Return (X, Y) of the center of cell containing provided text 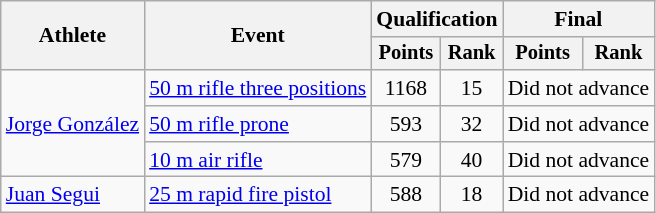
Final (579, 19)
50 m rifle prone (258, 124)
Jorge González (72, 124)
593 (406, 124)
18 (472, 195)
25 m rapid fire pistol (258, 195)
Qualification (436, 19)
579 (406, 160)
588 (406, 195)
Event (258, 36)
Juan Segui (72, 195)
32 (472, 124)
1168 (406, 88)
50 m rifle three positions (258, 88)
40 (472, 160)
10 m air rifle (258, 160)
Athlete (72, 36)
15 (472, 88)
